Search for the cell housing the specified text and yield its [X, Y] center coordinate. 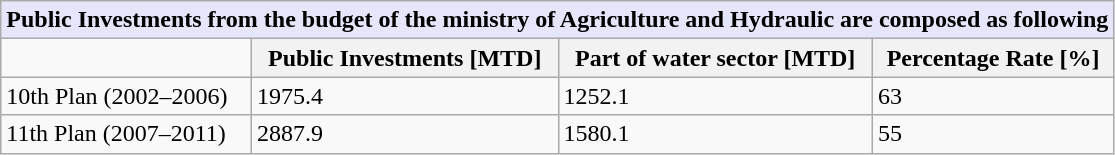
55 [992, 134]
Percentage Rate [%] [992, 58]
1580.1 [715, 134]
1975.4 [404, 96]
11th Plan (2007–2011) [126, 134]
10th Plan (2002–2006) [126, 96]
63 [992, 96]
Public Investments [MTD] [404, 58]
Part of water sector [MTD] [715, 58]
Public Investments from the budget of the ministry of Agriculture and Hydraulic are composed as following [558, 20]
2887.9 [404, 134]
1252.1 [715, 96]
